Return the [X, Y] coordinate for the center point of the cell that contains the specified text.  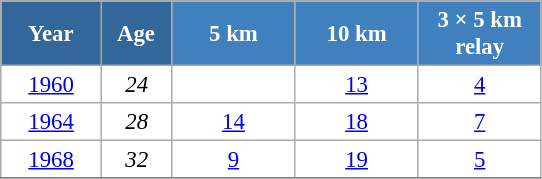
3 × 5 km relay [480, 34]
28 [136, 122]
24 [136, 85]
1960 [52, 85]
7 [480, 122]
1964 [52, 122]
18 [356, 122]
32 [136, 160]
5 [480, 160]
5 km [234, 34]
Age [136, 34]
9 [234, 160]
14 [234, 122]
Year [52, 34]
4 [480, 85]
1968 [52, 160]
10 km [356, 34]
19 [356, 160]
13 [356, 85]
